Provide the (x, y) coordinate of the cell's center where the given text is located.  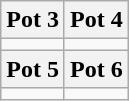
Pot 4 (96, 20)
Pot 6 (96, 69)
Pot 5 (33, 69)
Pot 3 (33, 20)
